Find where the given text appears and provide that cell's center as [X, Y] coordinate. 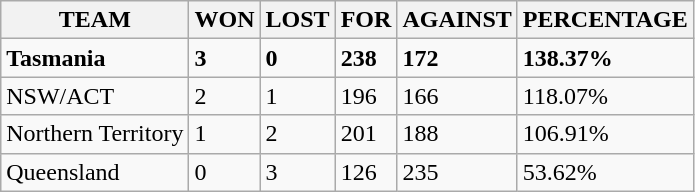
172 [457, 58]
238 [366, 58]
118.07% [605, 96]
138.37% [605, 58]
WON [224, 20]
196 [366, 96]
53.62% [605, 172]
106.91% [605, 134]
PERCENTAGE [605, 20]
Tasmania [95, 58]
166 [457, 96]
TEAM [95, 20]
126 [366, 172]
Queensland [95, 172]
AGAINST [457, 20]
Northern Territory [95, 134]
NSW/ACT [95, 96]
201 [366, 134]
LOST [298, 20]
235 [457, 172]
188 [457, 134]
FOR [366, 20]
